Provide the [x, y] coordinate of the cell's center where the given text is located.  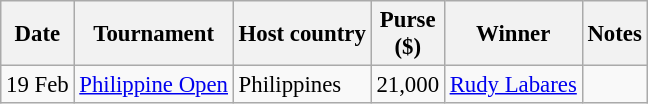
Rudy Labares [513, 85]
Philippine Open [154, 85]
Host country [302, 34]
21,000 [408, 85]
19 Feb [38, 85]
Notes [614, 34]
Tournament [154, 34]
Date [38, 34]
Purse($) [408, 34]
Philippines [302, 85]
Winner [513, 34]
